Capture the cell that displays the provided text and extract its [X, Y] central coordinate. 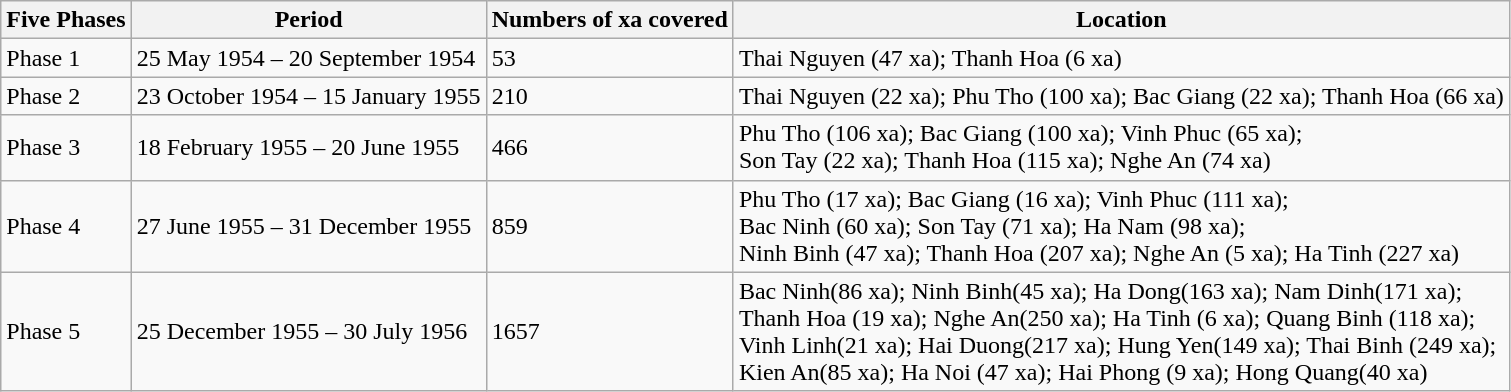
27 June 1955 – 31 December 1955 [308, 226]
Phase 3 [66, 148]
Phase 5 [66, 332]
53 [610, 58]
Location [1121, 20]
Period [308, 20]
23 October 1954 – 15 January 1955 [308, 96]
210 [610, 96]
25 May 1954 – 20 September 1954 [308, 58]
Phase 2 [66, 96]
Phase 1 [66, 58]
Numbers of xa covered [610, 20]
859 [610, 226]
Phu Tho (106 xa); Bac Giang (100 xa); Vinh Phuc (65 xa);Son Tay (22 xa); Thanh Hoa (115 xa); Nghe An (74 xa) [1121, 148]
Phase 4 [66, 226]
Thai Nguyen (47 xa); Thanh Hoa (6 xa) [1121, 58]
18 February 1955 – 20 June 1955 [308, 148]
Five Phases [66, 20]
Thai Nguyen (22 xa); Phu Tho (100 xa); Bac Giang (22 xa); Thanh Hoa (66 xa) [1121, 96]
1657 [610, 332]
466 [610, 148]
25 December 1955 – 30 July 1956 [308, 332]
